For the text-containing cell, return its midpoint in [x, y] coordinate format. 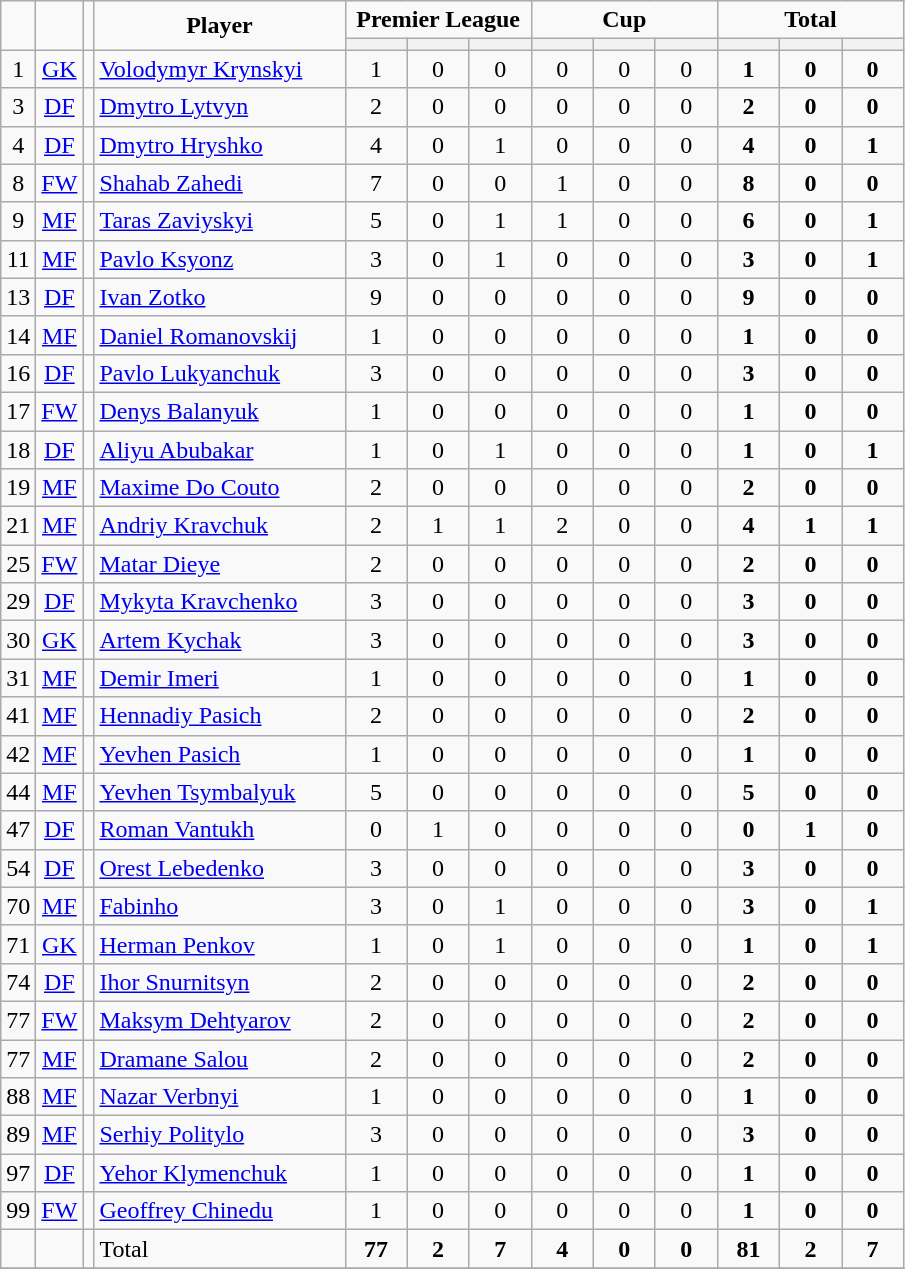
Matar Dieye [220, 564]
Yevhen Tsymbalyuk [220, 792]
Geoffrey Chinedu [220, 1211]
13 [18, 297]
Volodymyr Krynskyi [220, 69]
Serhiy Politylo [220, 1135]
74 [18, 982]
99 [18, 1211]
Denys Balanyuk [220, 411]
29 [18, 602]
14 [18, 335]
Daniel Romanovskij [220, 335]
Dmytro Hryshko [220, 145]
Demir Imeri [220, 678]
Artem Kychak [220, 640]
Aliyu Abubakar [220, 449]
81 [748, 1249]
Hennadiy Pasich [220, 716]
6 [748, 221]
Herman Penkov [220, 944]
97 [18, 1173]
Maxime Do Couto [220, 488]
Shahab Zahedi [220, 183]
42 [18, 754]
71 [18, 944]
21 [18, 526]
54 [18, 868]
18 [18, 449]
Premier League [438, 20]
16 [18, 373]
19 [18, 488]
Dramane Salou [220, 1059]
Ivan Zotko [220, 297]
41 [18, 716]
30 [18, 640]
Mykyta Kravchenko [220, 602]
Yehor Klymenchuk [220, 1173]
Nazar Verbnyi [220, 1097]
Orest Lebedenko [220, 868]
88 [18, 1097]
31 [18, 678]
Taras Zaviyskyi [220, 221]
Andriy Kravchuk [220, 526]
Maksym Dehtyarov [220, 1020]
47 [18, 830]
Ihor Snurnitsyn [220, 982]
89 [18, 1135]
Pavlo Lukyanchuk [220, 373]
70 [18, 906]
Roman Vantukh [220, 830]
44 [18, 792]
Fabinho [220, 906]
Yevhen Pasich [220, 754]
Pavlo Ksyonz [220, 259]
Dmytro Lytvyn [220, 107]
17 [18, 411]
Cup [624, 20]
25 [18, 564]
11 [18, 259]
Player [220, 26]
